Scan for the cell matching the given text and deliver its [X, Y] coordinate at center. 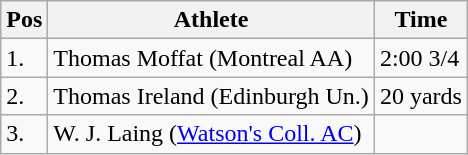
Time [420, 20]
Pos [24, 20]
Thomas Moffat (Montreal AA) [212, 58]
Thomas Ireland (Edinburgh Un.) [212, 96]
2. [24, 96]
Athlete [212, 20]
2:00 3/4 [420, 58]
20 yards [420, 96]
3. [24, 134]
1. [24, 58]
W. J. Laing (Watson's Coll. AC) [212, 134]
